Extract the [x, y] coordinate from the center of the cell holding the provided text.  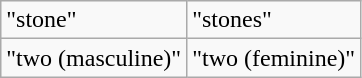
"two (feminine)" [274, 58]
"two (masculine)" [94, 58]
"stones" [274, 20]
"stone" [94, 20]
